For the text-containing cell, return its midpoint in (x, y) coordinate format. 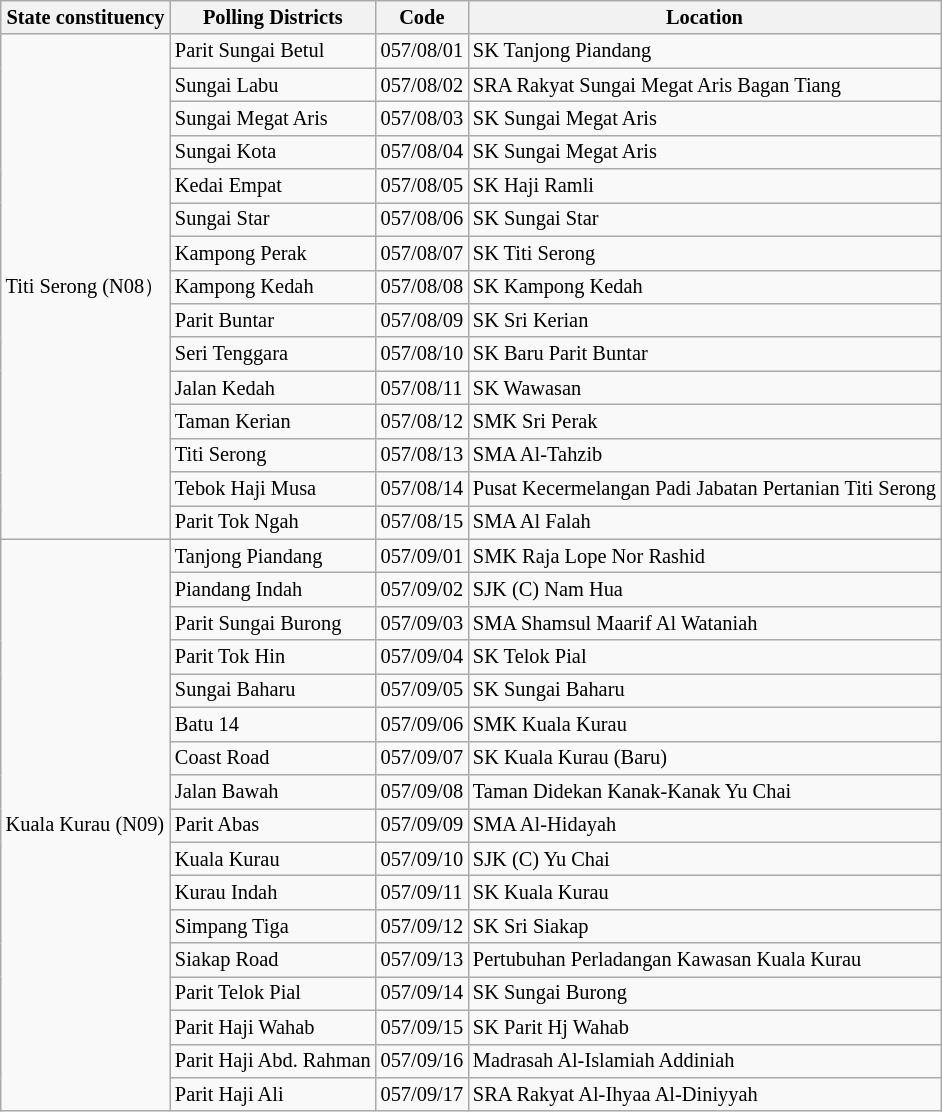
057/08/12 (422, 421)
SMA Al Falah (704, 522)
Kuala Kurau (N09) (86, 825)
057/09/16 (422, 1061)
057/09/10 (422, 859)
Piandang Indah (273, 589)
Titi Serong (273, 455)
Tanjong Piandang (273, 556)
Kurau Indah (273, 892)
SK Tanjong Piandang (704, 51)
SK Sri Kerian (704, 320)
Coast Road (273, 758)
057/09/13 (422, 960)
057/08/02 (422, 85)
Parit Tok Ngah (273, 522)
SMK Kuala Kurau (704, 724)
Parit Haji Ali (273, 1094)
057/09/08 (422, 791)
057/09/09 (422, 825)
057/09/03 (422, 623)
SRA Rakyat Sungai Megat Aris Bagan Tiang (704, 85)
Parit Haji Wahab (273, 1027)
SK Sri Siakap (704, 926)
State constituency (86, 17)
Siakap Road (273, 960)
Madrasah Al-Islamiah Addiniah (704, 1061)
Tebok Haji Musa (273, 489)
057/08/07 (422, 253)
SK Kampong Kedah (704, 287)
Kampong Perak (273, 253)
057/09/17 (422, 1094)
Taman Kerian (273, 421)
057/09/04 (422, 657)
057/08/05 (422, 186)
SRA Rakyat Al-Ihyaa Al-Diniyyah (704, 1094)
Parit Abas (273, 825)
057/09/11 (422, 892)
Parit Buntar (273, 320)
SK Sungai Burong (704, 993)
Batu 14 (273, 724)
Simpang Tiga (273, 926)
057/08/04 (422, 152)
Parit Tok Hin (273, 657)
057/08/14 (422, 489)
057/08/15 (422, 522)
SMA Al-Hidayah (704, 825)
057/08/01 (422, 51)
SMA Shamsul Maarif Al Wataniah (704, 623)
057/09/06 (422, 724)
057/08/11 (422, 388)
SJK (C) Yu Chai (704, 859)
SK Titi Serong (704, 253)
Sungai Baharu (273, 690)
Sungai Megat Aris (273, 118)
057/08/08 (422, 287)
SK Baru Parit Buntar (704, 354)
057/09/15 (422, 1027)
057/08/09 (422, 320)
SK Sungai Baharu (704, 690)
Kampong Kedah (273, 287)
Code (422, 17)
057/08/06 (422, 219)
Pertubuhan Perladangan Kawasan Kuala Kurau (704, 960)
SMK Sri Perak (704, 421)
057/08/13 (422, 455)
SK Haji Ramli (704, 186)
SK Sungai Star (704, 219)
SJK (C) Nam Hua (704, 589)
057/09/05 (422, 690)
Sungai Labu (273, 85)
057/09/14 (422, 993)
057/09/12 (422, 926)
Polling Districts (273, 17)
SK Parit Hj Wahab (704, 1027)
SK Telok Pial (704, 657)
Sungai Kota (273, 152)
SK Kuala Kurau (Baru) (704, 758)
Kedai Empat (273, 186)
Parit Sungai Burong (273, 623)
057/09/02 (422, 589)
SMK Raja Lope Nor Rashid (704, 556)
Location (704, 17)
057/09/07 (422, 758)
Kuala Kurau (273, 859)
Seri Tenggara (273, 354)
Parit Telok Pial (273, 993)
Jalan Kedah (273, 388)
SK Kuala Kurau (704, 892)
Parit Haji Abd. Rahman (273, 1061)
057/08/10 (422, 354)
Taman Didekan Kanak-Kanak Yu Chai (704, 791)
Sungai Star (273, 219)
Pusat Kecermelangan Padi Jabatan Pertanian Titi Serong (704, 489)
SMA Al-Tahzib (704, 455)
SK Wawasan (704, 388)
Titi Serong (N08） (86, 286)
057/08/03 (422, 118)
057/09/01 (422, 556)
Parit Sungai Betul (273, 51)
Jalan Bawah (273, 791)
